For the text-containing cell, return its midpoint in [x, y] coordinate format. 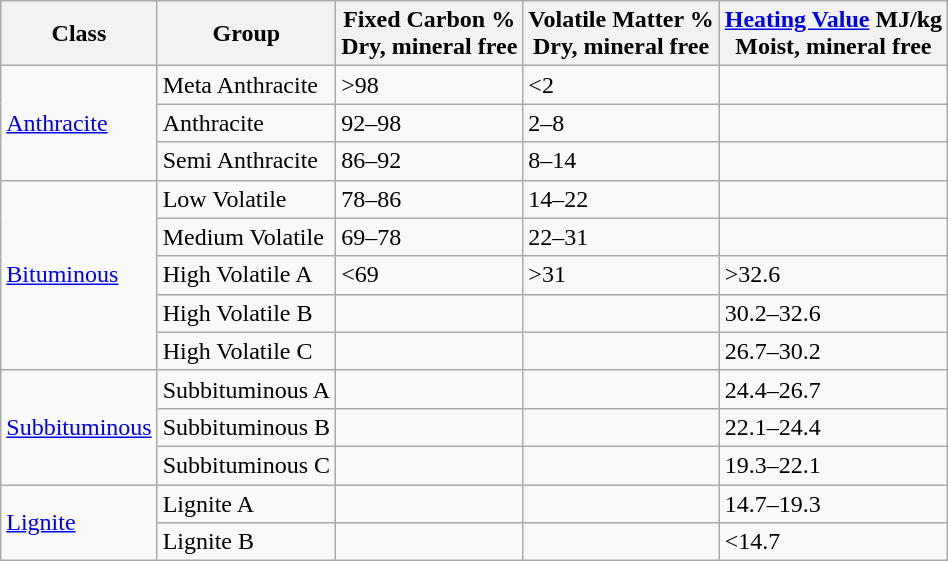
<14.7 [833, 542]
26.7–30.2 [833, 351]
22.1–24.4 [833, 427]
Low Volatile [246, 199]
<69 [430, 275]
>31 [621, 275]
Group [246, 34]
8–14 [621, 161]
Lignite [79, 522]
Subbituminous [79, 427]
Class [79, 34]
Medium Volatile [246, 237]
>98 [430, 85]
14.7–19.3 [833, 503]
24.4–26.7 [833, 389]
92–98 [430, 123]
86–92 [430, 161]
69–78 [430, 237]
<2 [621, 85]
High Volatile A [246, 275]
Volatile Matter % Dry, mineral free [621, 34]
Heating Value MJ/kg Moist, mineral free [833, 34]
Subbituminous C [246, 465]
2–8 [621, 123]
14–22 [621, 199]
Bituminous [79, 275]
19.3–22.1 [833, 465]
22–31 [621, 237]
Meta Anthracite [246, 85]
High Volatile C [246, 351]
>32.6 [833, 275]
Subbituminous B [246, 427]
High Volatile B [246, 313]
Lignite B [246, 542]
Fixed Carbon % Dry, mineral free [430, 34]
Lignite A [246, 503]
Subbituminous A [246, 389]
30.2–32.6 [833, 313]
78–86 [430, 199]
Semi Anthracite [246, 161]
